Locate the cell with the specified text and output its [X, Y] center coordinate. 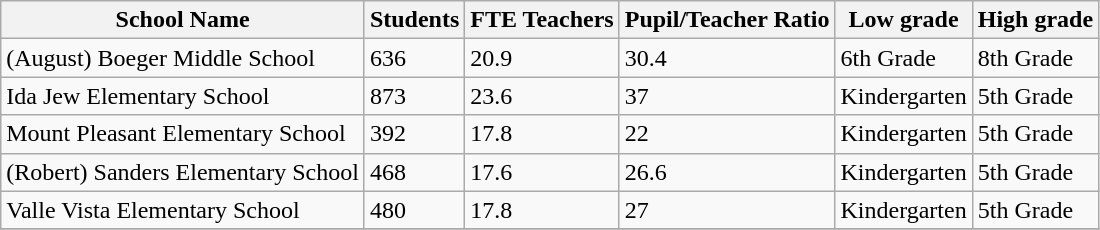
FTE Teachers [542, 20]
Valle Vista Elementary School [183, 210]
27 [727, 210]
37 [727, 96]
(Robert) Sanders Elementary School [183, 172]
873 [414, 96]
Ida Jew Elementary School [183, 96]
30.4 [727, 58]
8th Grade [1035, 58]
Mount Pleasant Elementary School [183, 134]
Pupil/Teacher Ratio [727, 20]
Students [414, 20]
23.6 [542, 96]
6th Grade [904, 58]
392 [414, 134]
17.6 [542, 172]
26.6 [727, 172]
468 [414, 172]
636 [414, 58]
480 [414, 210]
20.9 [542, 58]
School Name [183, 20]
High grade [1035, 20]
22 [727, 134]
Low grade [904, 20]
(August) Boeger Middle School [183, 58]
